Provide the [X, Y] coordinate of the cell's center where the given text is located.  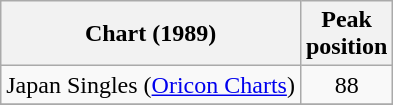
Japan Singles (Oricon Charts) [151, 85]
Peakposition [346, 34]
Chart (1989) [151, 34]
88 [346, 85]
